For the text-containing cell, return its midpoint in (x, y) coordinate format. 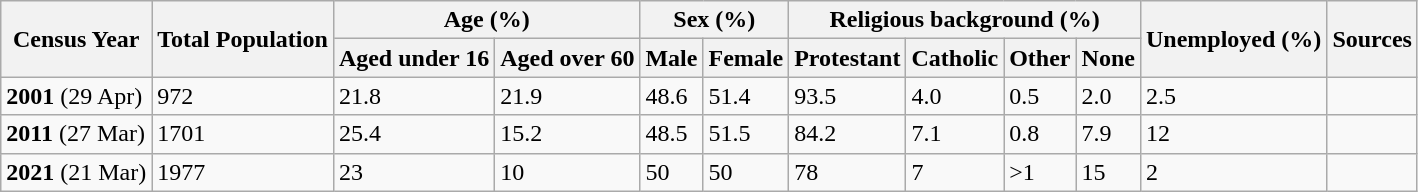
0.8 (1040, 134)
Unemployed (%) (1233, 39)
2011 (27 Mar) (76, 134)
2.0 (1108, 96)
Female (746, 58)
1701 (243, 134)
93.5 (848, 96)
25.4 (414, 134)
Age (%) (486, 20)
2001 (29 Apr) (76, 96)
7.9 (1108, 134)
Sources (1372, 39)
Catholic (955, 58)
48.5 (672, 134)
0.5 (1040, 96)
1977 (243, 172)
Other (1040, 58)
48.6 (672, 96)
7 (955, 172)
15.2 (568, 134)
23 (414, 172)
84.2 (848, 134)
12 (1233, 134)
Aged over 60 (568, 58)
972 (243, 96)
Sex (%) (714, 20)
Total Population (243, 39)
78 (848, 172)
Protestant (848, 58)
21.9 (568, 96)
Male (672, 58)
51.4 (746, 96)
10 (568, 172)
51.5 (746, 134)
Religious background (%) (965, 20)
2.5 (1233, 96)
None (1108, 58)
Census Year (76, 39)
21.8 (414, 96)
2 (1233, 172)
15 (1108, 172)
4.0 (955, 96)
>1 (1040, 172)
2021 (21 Mar) (76, 172)
Aged under 16 (414, 58)
7.1 (955, 134)
